Search for the cell housing the specified text and yield its [x, y] center coordinate. 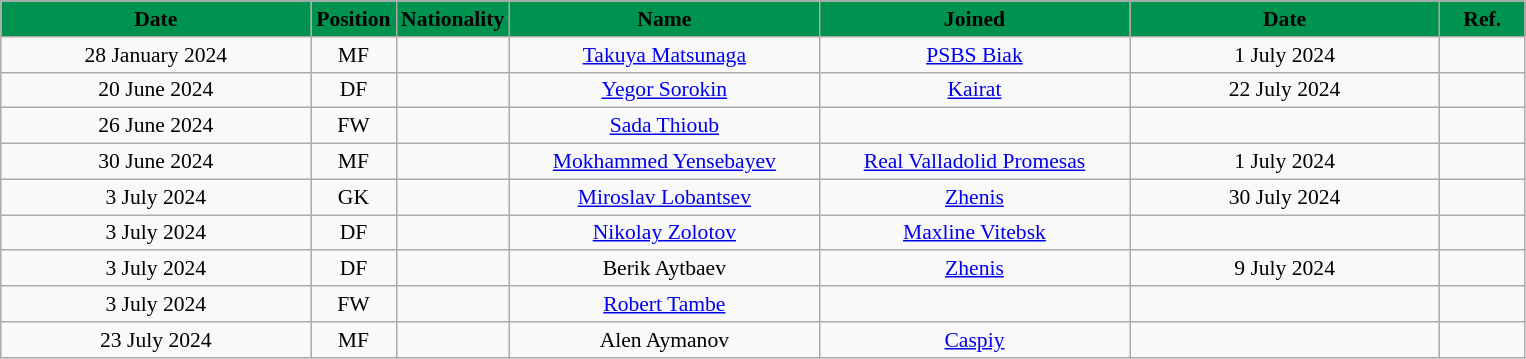
26 June 2024 [156, 126]
PSBS Biak [974, 55]
GK [354, 197]
Takuya Matsunaga [664, 55]
Nikolay Zolotov [664, 233]
Berik Aytbaev [664, 269]
20 June 2024 [156, 90]
Mokhammed Yensebayev [664, 162]
23 July 2024 [156, 340]
Position [354, 19]
Miroslav Lobantsev [664, 197]
Caspiy [974, 340]
Yegor Sorokin [664, 90]
9 July 2024 [1285, 269]
30 July 2024 [1285, 197]
Robert Tambe [664, 304]
Alen Aymanov [664, 340]
Maxline Vitebsk [974, 233]
Ref. [1482, 19]
Joined [974, 19]
Real Valladolid Promesas [974, 162]
Nationality [452, 19]
Sada Thioub [664, 126]
Kairat [974, 90]
30 June 2024 [156, 162]
22 July 2024 [1285, 90]
Name [664, 19]
28 January 2024 [156, 55]
